Extract the (x, y) coordinate from the center of the cell holding the provided text.  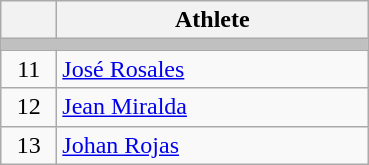
Jean Miralda (212, 107)
José Rosales (212, 69)
Athlete (212, 20)
12 (29, 107)
Johan Rojas (212, 145)
11 (29, 69)
13 (29, 145)
